Determine the (x, y) coordinate at the center of the cell enclosing the given text.  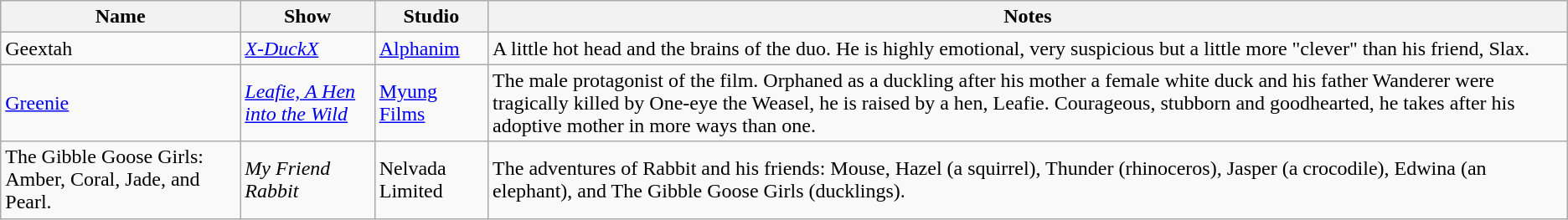
Geextah (121, 49)
X-DuckX (307, 49)
A little hot head and the brains of the duo. He is highly emotional, very suspicious but a little more "clever" than his friend, Slax. (1029, 49)
Name (121, 17)
The Gibble Goose Girls: Amber, Coral, Jade, and Pearl. (121, 180)
My Friend Rabbit (307, 180)
Nelvada Limited (431, 180)
Alphanim (431, 49)
Notes (1029, 17)
Show (307, 17)
Studio (431, 17)
Leafie, A Hen into the Wild (307, 103)
Myung Films (431, 103)
Greenie (121, 103)
